Extract the (x, y) coordinate from the center of the cell holding the provided text.  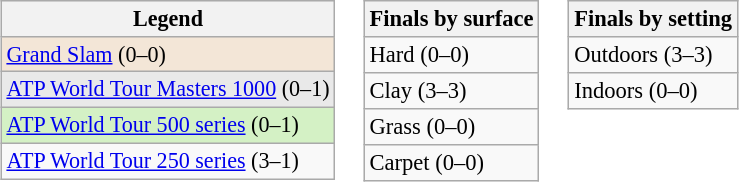
Grass (0–0) (452, 127)
Outdoors (3–3) (653, 55)
Finals by setting (653, 19)
Legend (168, 18)
Finals by surface (452, 19)
ATP World Tour 250 series (3–1) (168, 162)
Grand Slam (0–0) (168, 54)
ATP World Tour Masters 1000 (0–1) (168, 90)
Clay (3–3) (452, 91)
Carpet (0–0) (452, 163)
ATP World Tour 500 series (0–1) (168, 126)
Hard (0–0) (452, 55)
Indoors (0–0) (653, 91)
